Search for the cell housing the specified text and yield its [x, y] center coordinate. 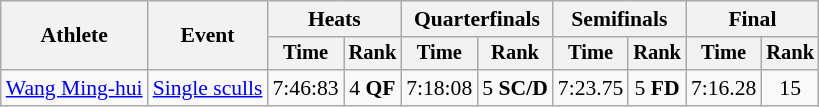
15 [790, 88]
5 SC/D [515, 88]
5 FD [657, 88]
4 QF [373, 88]
7:46:83 [305, 88]
Wang Ming-hui [74, 88]
Semifinals [620, 19]
7:16.28 [724, 88]
7:18:08 [439, 88]
7:23.75 [590, 88]
Heats [334, 19]
Single sculls [208, 88]
Event [208, 36]
Athlete [74, 36]
Final [752, 19]
Quarterfinals [477, 19]
